Locate the cell with the specified text and output its (X, Y) center coordinate. 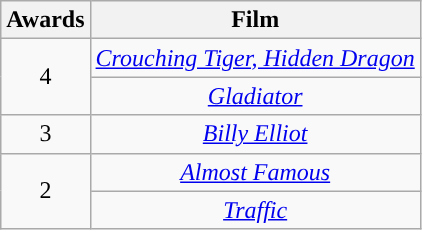
Crouching Tiger, Hidden Dragon (255, 58)
Traffic (255, 210)
4 (46, 77)
Gladiator (255, 96)
Film (255, 20)
3 (46, 134)
Billy Elliot (255, 134)
Awards (46, 20)
2 (46, 191)
Almost Famous (255, 172)
